Scan for the cell matching the given text and deliver its [X, Y] coordinate at center. 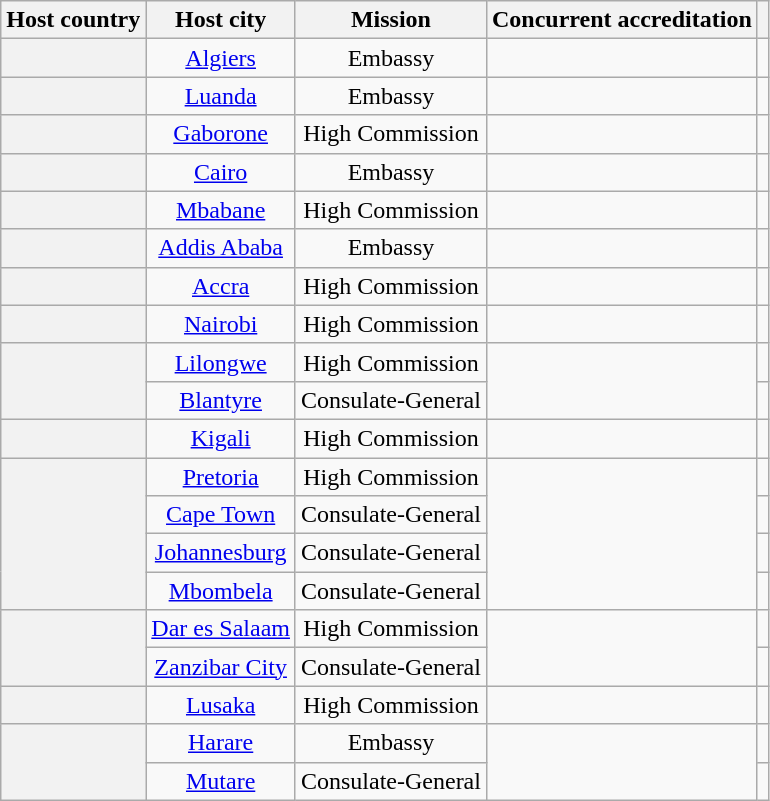
Luanda [221, 96]
Pretoria [221, 477]
Cape Town [221, 515]
Algiers [221, 58]
Blantyre [221, 400]
Mbabane [221, 210]
Concurrent accreditation [622, 20]
Host city [221, 20]
Mbombela [221, 591]
Addis Ababa [221, 248]
Nairobi [221, 324]
Johannesburg [221, 553]
Host country [74, 20]
Gaborone [221, 134]
Lusaka [221, 705]
Accra [221, 286]
Mutare [221, 781]
Harare [221, 743]
Kigali [221, 438]
Zanzibar City [221, 667]
Mission [390, 20]
Dar es Salaam [221, 629]
Lilongwe [221, 362]
Cairo [221, 172]
